Search for the cell housing the specified text and yield its [X, Y] center coordinate. 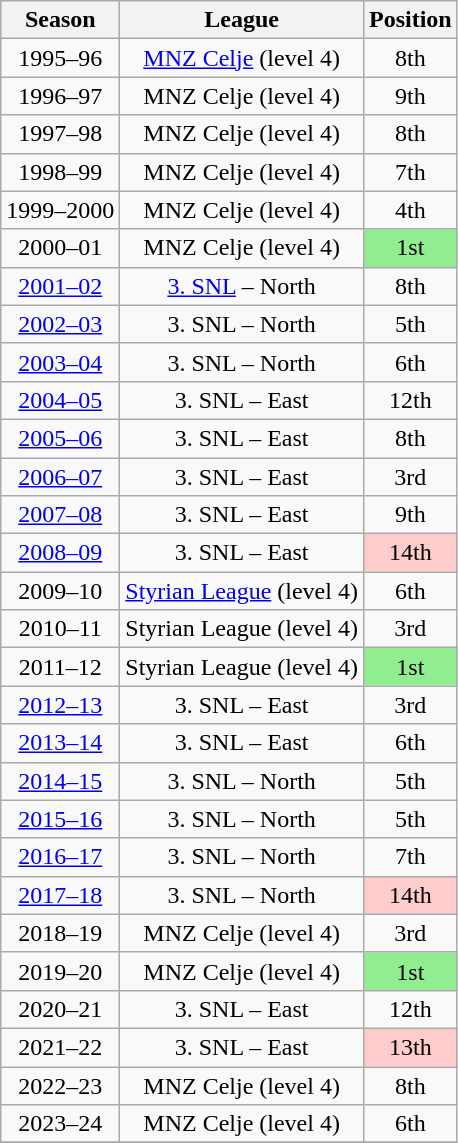
2001–02 [60, 286]
2008–09 [60, 553]
2010–11 [60, 629]
2018–19 [60, 933]
2004–05 [60, 400]
2012–13 [60, 705]
1995–96 [60, 58]
2003–04 [60, 362]
2000–01 [60, 248]
13th [410, 1047]
2022–23 [60, 1085]
2017–18 [60, 895]
1998–99 [60, 172]
2007–08 [60, 515]
Season [60, 20]
2002–03 [60, 324]
2015–16 [60, 819]
1999–2000 [60, 210]
2005–06 [60, 438]
2009–10 [60, 591]
2023–24 [60, 1124]
Position [410, 20]
2016–17 [60, 857]
2011–12 [60, 667]
2019–20 [60, 971]
League [242, 20]
2020–21 [60, 1009]
2014–15 [60, 781]
1996–97 [60, 96]
2006–07 [60, 477]
2021–22 [60, 1047]
4th [410, 210]
2013–14 [60, 743]
1997–98 [60, 134]
